For the text-containing cell, return its midpoint in (x, y) coordinate format. 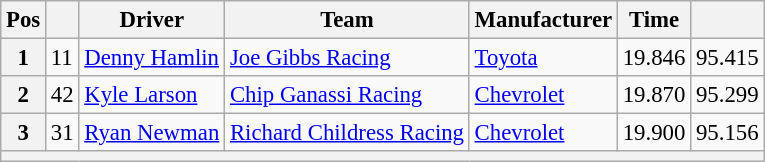
Ryan Newman (152, 133)
Team (348, 20)
1 (24, 58)
Kyle Larson (152, 95)
31 (62, 133)
95.156 (728, 133)
Richard Childress Racing (348, 133)
Time (654, 20)
95.415 (728, 58)
Toyota (543, 58)
Manufacturer (543, 20)
Joe Gibbs Racing (348, 58)
Denny Hamlin (152, 58)
Chip Ganassi Racing (348, 95)
2 (24, 95)
19.870 (654, 95)
19.900 (654, 133)
95.299 (728, 95)
42 (62, 95)
11 (62, 58)
3 (24, 133)
19.846 (654, 58)
Driver (152, 20)
Pos (24, 20)
